From the cell containing the given text, extract its center point as (X, Y) coordinate. 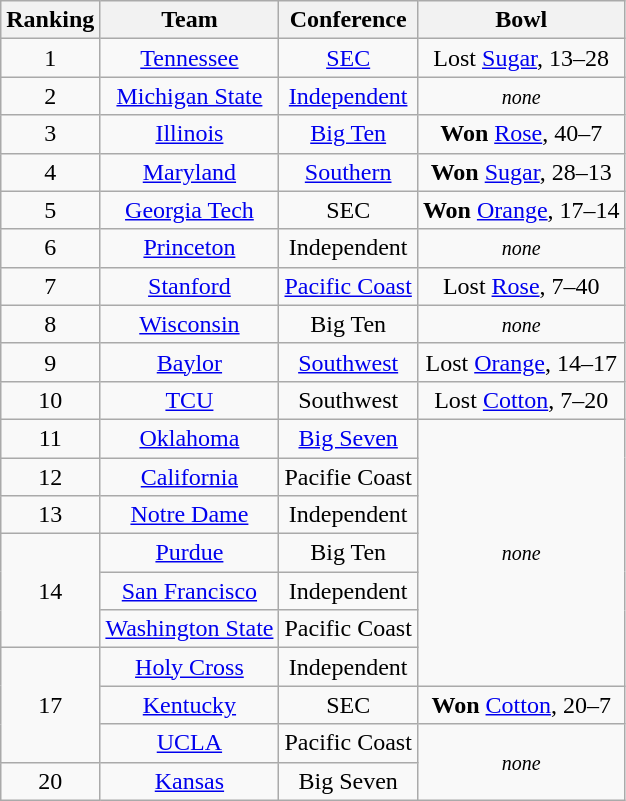
Lost Sugar, 13–28 (521, 58)
UCLA (190, 743)
Georgia Tech (190, 210)
11 (50, 438)
California (190, 477)
8 (50, 324)
Wisconsin (190, 324)
Ranking (50, 20)
Won Rose, 40–7 (521, 134)
Notre Dame (190, 515)
Pacifie Coast (348, 477)
7 (50, 286)
17 (50, 705)
Lost Cotton, 7–20 (521, 400)
4 (50, 172)
Michigan State (190, 96)
Team (190, 20)
14 (50, 591)
12 (50, 477)
Princeton (190, 248)
Illinois (190, 134)
20 (50, 781)
Baylor (190, 362)
Lost Orange, 14–17 (521, 362)
Kentucky (190, 705)
Kansas (190, 781)
San Francisco (190, 591)
Oklahoma (190, 438)
Maryland (190, 172)
9 (50, 362)
Purdue (190, 553)
5 (50, 210)
3 (50, 134)
2 (50, 96)
Won Cotton, 20–7 (521, 705)
Stanford (190, 286)
13 (50, 515)
6 (50, 248)
TCU (190, 400)
10 (50, 400)
Conference (348, 20)
Lost Rose, 7–40 (521, 286)
Washington State (190, 629)
Southern (348, 172)
1 (50, 58)
Won Orange, 17–14 (521, 210)
Won Sugar, 28–13 (521, 172)
Holy Cross (190, 667)
Tennessee (190, 58)
Bowl (521, 20)
